Provide the (X, Y) coordinate of the cell's center where the given text is located.  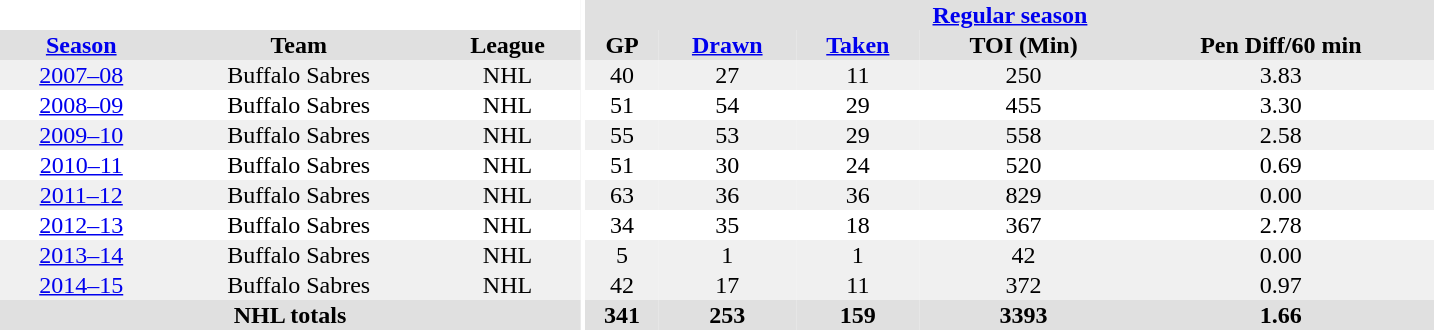
55 (622, 135)
GP (622, 45)
253 (727, 315)
TOI (Min) (1024, 45)
18 (858, 225)
3.30 (1280, 105)
367 (1024, 225)
558 (1024, 135)
520 (1024, 165)
2009–10 (81, 135)
3.83 (1280, 75)
53 (727, 135)
2007–08 (81, 75)
Drawn (727, 45)
NHL totals (290, 315)
40 (622, 75)
341 (622, 315)
Pen Diff/60 min (1280, 45)
Regular season (1010, 15)
2013–14 (81, 255)
30 (727, 165)
17 (727, 285)
Team (298, 45)
54 (727, 105)
0.69 (1280, 165)
63 (622, 195)
1.66 (1280, 315)
Season (81, 45)
2012–13 (81, 225)
27 (727, 75)
372 (1024, 285)
24 (858, 165)
34 (622, 225)
2011–12 (81, 195)
3393 (1024, 315)
35 (727, 225)
2.58 (1280, 135)
Taken (858, 45)
250 (1024, 75)
455 (1024, 105)
829 (1024, 195)
159 (858, 315)
2010–11 (81, 165)
2008–09 (81, 105)
0.97 (1280, 285)
2014–15 (81, 285)
2.78 (1280, 225)
League (508, 45)
5 (622, 255)
